Detect which cell encompasses the target text, then output its [x, y] center coordinate. 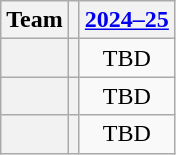
2024–25 [126, 20]
Team [35, 20]
